Return [X, Y] of the center of cell containing provided text 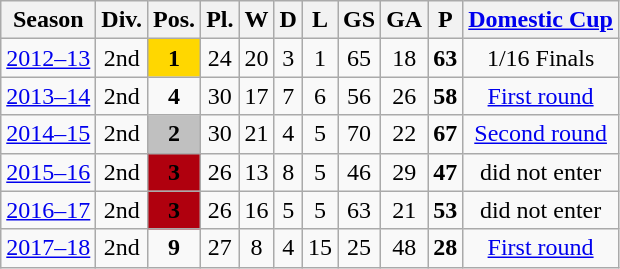
24 [220, 58]
25 [360, 248]
46 [360, 172]
48 [404, 248]
D [288, 20]
2016–17 [48, 210]
Season [48, 20]
58 [446, 96]
1/16 Finals [541, 58]
GA [404, 20]
29 [404, 172]
W [256, 20]
2012–13 [48, 58]
56 [360, 96]
2013–14 [48, 96]
P [446, 20]
65 [360, 58]
13 [256, 172]
20 [256, 58]
67 [446, 134]
28 [446, 248]
7 [288, 96]
9 [174, 248]
53 [446, 210]
2015–16 [48, 172]
17 [256, 96]
GS [360, 20]
16 [256, 210]
Pl. [220, 20]
Pos. [174, 20]
15 [320, 248]
L [320, 20]
6 [320, 96]
Domestic Cup [541, 20]
47 [446, 172]
Div. [122, 20]
2017–18 [48, 248]
Second round [541, 134]
70 [360, 134]
2 [174, 134]
18 [404, 58]
22 [404, 134]
2014–15 [48, 134]
27 [220, 248]
